For the text-containing cell, return its midpoint in (x, y) coordinate format. 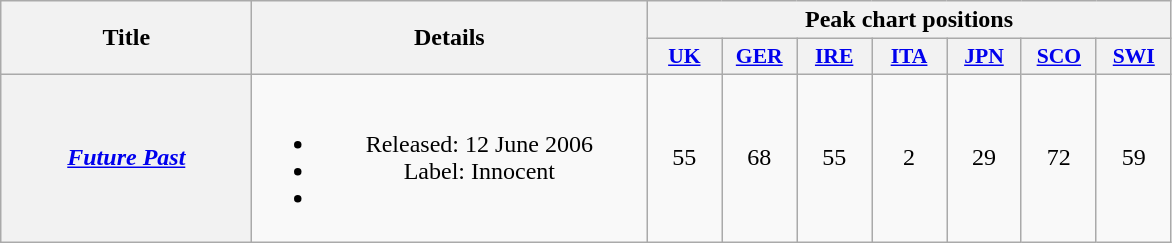
68 (760, 158)
Details (450, 38)
Title (126, 38)
Future Past (126, 158)
2 (910, 158)
JPN (984, 57)
SCO (1058, 57)
SWI (1134, 57)
Peak chart positions (909, 20)
59 (1134, 158)
IRE (834, 57)
29 (984, 158)
72 (1058, 158)
GER (760, 57)
ITA (910, 57)
UK (684, 57)
Released: 12 June 2006Label: Innocent (450, 158)
